Return the (X, Y) coordinate for the center point of the cell that contains the specified text.  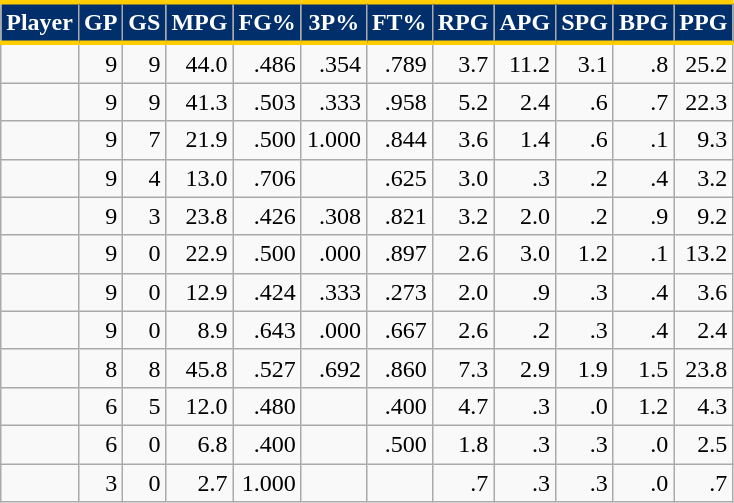
2.9 (525, 368)
.354 (334, 63)
3P% (334, 22)
44.0 (200, 63)
MPG (200, 22)
APG (525, 22)
.424 (267, 292)
4.7 (463, 406)
GS (144, 22)
4 (144, 178)
1.4 (525, 140)
22.3 (704, 102)
2.5 (704, 444)
.643 (267, 330)
.273 (399, 292)
.625 (399, 178)
.821 (399, 216)
45.8 (200, 368)
.486 (267, 63)
4.3 (704, 406)
.789 (399, 63)
.860 (399, 368)
9.3 (704, 140)
.527 (267, 368)
12.9 (200, 292)
RPG (463, 22)
9.2 (704, 216)
3.7 (463, 63)
13.2 (704, 254)
3.1 (585, 63)
13.0 (200, 178)
2.7 (200, 483)
12.0 (200, 406)
.706 (267, 178)
21.9 (200, 140)
6.8 (200, 444)
.692 (334, 368)
.308 (334, 216)
25.2 (704, 63)
FT% (399, 22)
.8 (643, 63)
7.3 (463, 368)
.480 (267, 406)
.958 (399, 102)
BPG (643, 22)
5.2 (463, 102)
Player (40, 22)
22.9 (200, 254)
1.8 (463, 444)
.426 (267, 216)
SPG (585, 22)
.667 (399, 330)
.844 (399, 140)
1.9 (585, 368)
PPG (704, 22)
11.2 (525, 63)
FG% (267, 22)
8.9 (200, 330)
.897 (399, 254)
GP (100, 22)
.503 (267, 102)
7 (144, 140)
5 (144, 406)
41.3 (200, 102)
1.5 (643, 368)
